Locate the cell with the specified text and output its (X, Y) center coordinate. 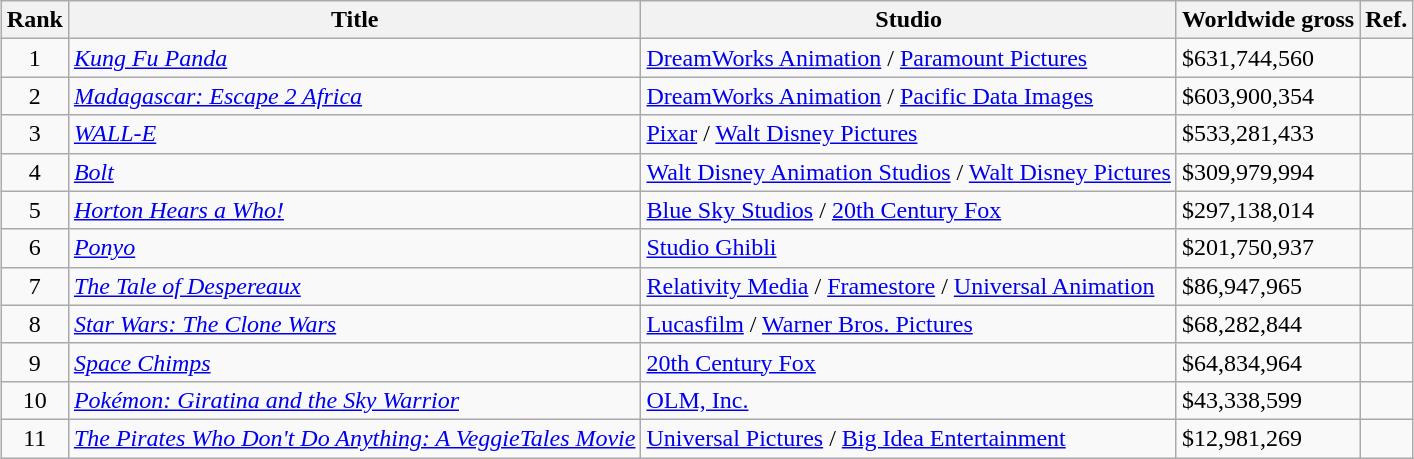
Pixar / Walt Disney Pictures (908, 134)
Ref. (1386, 20)
Ponyo (354, 248)
$603,900,354 (1268, 96)
$533,281,433 (1268, 134)
The Tale of Despereaux (354, 286)
Universal Pictures / Big Idea Entertainment (908, 438)
$86,947,965 (1268, 286)
20th Century Fox (908, 362)
Madagascar: Escape 2 Africa (354, 96)
$309,979,994 (1268, 172)
9 (34, 362)
1 (34, 58)
OLM, Inc. (908, 400)
Title (354, 20)
Horton Hears a Who! (354, 210)
Kung Fu Panda (354, 58)
$64,834,964 (1268, 362)
Space Chimps (354, 362)
Studio Ghibli (908, 248)
3 (34, 134)
10 (34, 400)
Blue Sky Studios / 20th Century Fox (908, 210)
WALL-E (354, 134)
Rank (34, 20)
Worldwide gross (1268, 20)
$43,338,599 (1268, 400)
7 (34, 286)
DreamWorks Animation / Paramount Pictures (908, 58)
6 (34, 248)
$201,750,937 (1268, 248)
11 (34, 438)
$68,282,844 (1268, 324)
$12,981,269 (1268, 438)
Walt Disney Animation Studios / Walt Disney Pictures (908, 172)
$631,744,560 (1268, 58)
Relativity Media / Framestore / Universal Animation (908, 286)
8 (34, 324)
4 (34, 172)
DreamWorks Animation / Pacific Data Images (908, 96)
5 (34, 210)
Bolt (354, 172)
2 (34, 96)
The Pirates Who Don't Do Anything: A VeggieTales Movie (354, 438)
Pokémon: Giratina and the Sky Warrior (354, 400)
Studio (908, 20)
Star Wars: The Clone Wars (354, 324)
$297,138,014 (1268, 210)
Lucasfilm / Warner Bros. Pictures (908, 324)
